Output the (x, y) coordinate of the center of the cell containing the given text.  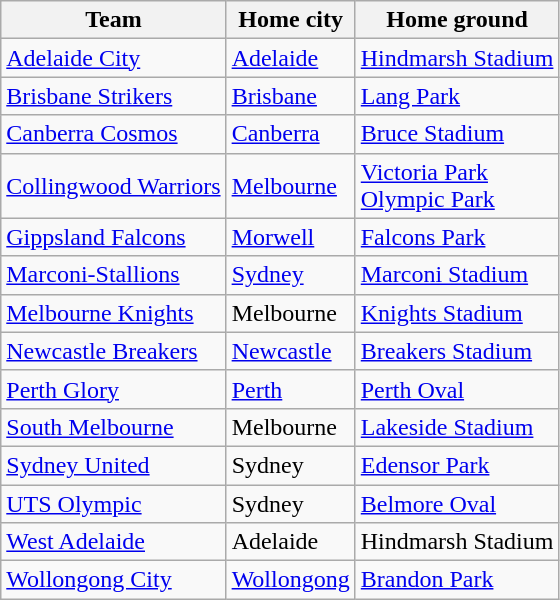
Adelaide City (114, 58)
West Adelaide (114, 542)
Canberra (290, 134)
Bruce Stadium (457, 134)
Sydney United (114, 465)
South Melbourne (114, 427)
Perth Oval (457, 389)
Falcons Park (457, 237)
Home ground (457, 20)
Brandon Park (457, 580)
Belmore Oval (457, 503)
Home city (290, 20)
Brisbane Strikers (114, 96)
Perth (290, 389)
Collingwood Warriors (114, 186)
Marconi Stadium (457, 275)
Edensor Park (457, 465)
Newcastle Breakers (114, 351)
Perth Glory (114, 389)
Gippsland Falcons (114, 237)
Newcastle (290, 351)
Wollongong City (114, 580)
Lakeside Stadium (457, 427)
UTS Olympic (114, 503)
Team (114, 20)
Wollongong (290, 580)
Knights Stadium (457, 313)
Lang Park (457, 96)
Breakers Stadium (457, 351)
Brisbane (290, 96)
Canberra Cosmos (114, 134)
Morwell (290, 237)
Melbourne Knights (114, 313)
Marconi-Stallions (114, 275)
Victoria ParkOlympic Park (457, 186)
